From the cell containing the given text, extract its center point as (x, y) coordinate. 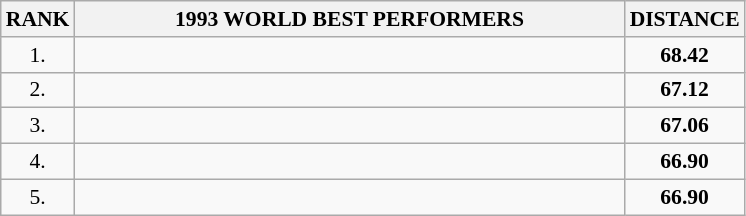
5. (38, 197)
3. (38, 126)
67.06 (685, 126)
68.42 (685, 55)
2. (38, 90)
4. (38, 162)
67.12 (685, 90)
1. (38, 55)
DISTANCE (685, 19)
RANK (38, 19)
1993 WORLD BEST PERFORMERS (349, 19)
